Pinpoint the cell where the given text exists, returning its (X, Y) midpoint coordinate. 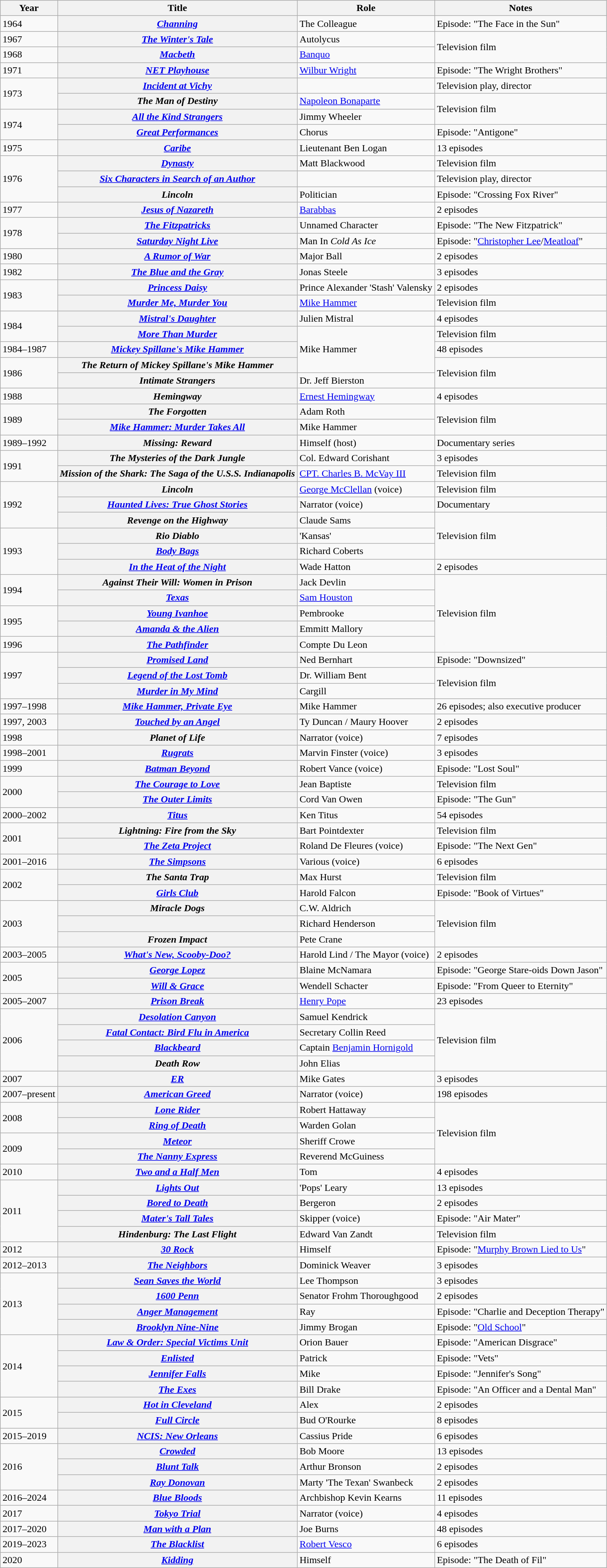
2006 (29, 1040)
Pembrooke (366, 613)
Episode: "Murphy Brown Lied to Us" (521, 1250)
Body Bags (178, 551)
The Exes (178, 1389)
1998 (29, 738)
Jesus of Nazareth (178, 210)
Rugrats (178, 753)
2014 (29, 1366)
1980 (29, 256)
1978 (29, 233)
Pete Crane (366, 939)
Role (366, 8)
2020 (29, 1560)
Caribe (178, 148)
Ring of Death (178, 1125)
Wade Hatton (366, 567)
Macbeth (178, 55)
1964 (29, 24)
Episode: "George Stare-oids Down Jason" (521, 970)
Episode: "Old School" (521, 1327)
Murder Me, Murder You (178, 303)
2016 (29, 1467)
All the Kind Strangers (178, 117)
Ty Duncan / Maury Hoover (366, 722)
Dr. William Bent (366, 675)
Murder in My Mind (178, 691)
George McClellan (voice) (366, 489)
George Lopez (178, 970)
Blackbeard (178, 1048)
Enlisted (178, 1358)
1971 (29, 70)
Girls Club (178, 892)
A Rumor of War (178, 256)
Lee Thompson (366, 1281)
Episode: "The New Fitzpatrick" (521, 225)
2015 (29, 1412)
Great Performances (178, 132)
Emmitt Mallory (366, 629)
Year (29, 8)
Mike Gates (366, 1079)
Tom (366, 1172)
Hemingway (178, 396)
Autolycus (366, 39)
Edward Van Zandt (366, 1234)
1600 Penn (178, 1296)
Episode: "Downsized" (521, 660)
Bart Pointdexter (366, 830)
Missing: Reward (178, 442)
Meteor (178, 1141)
Mistral's Daughter (178, 318)
11 episodes (521, 1498)
Lightning: Fire from the Sky (178, 830)
Intimate Strangers (178, 380)
1977 (29, 210)
2013 (29, 1304)
John Elias (366, 1063)
1989–1992 (29, 442)
Jimmy Brogan (366, 1327)
Adam Roth (366, 411)
1975 (29, 148)
Lights Out (178, 1188)
Captain Benjamin Hornigold (366, 1048)
Mike Hammer, Private Eye (178, 707)
Wendell Schacter (366, 986)
1986 (29, 373)
Hot in Cleveland (178, 1405)
2015–2019 (29, 1435)
Episode: "Christopher Lee/Meatloaf" (521, 241)
2017 (29, 1513)
ER (178, 1079)
Secretary Collin Reed (366, 1032)
The Zeta Project (178, 846)
1997, 2003 (29, 722)
Bergeron (366, 1203)
1997 (29, 675)
The Fitzpatricks (178, 225)
NET Playhouse (178, 70)
Touched by an Angel (178, 722)
2005 (29, 978)
Napoleon Bonaparte (366, 101)
Episode: "An Officer and a Dental Man" (521, 1389)
C.W. Aldrich (366, 908)
1974 (29, 124)
The Simpsons (178, 861)
The Blacklist (178, 1544)
2007 (29, 1079)
Claude Sams (366, 520)
2016–2024 (29, 1498)
54 episodes (521, 815)
Bud O'Rourke (366, 1420)
2007–present (29, 1094)
The Blue and the Gray (178, 272)
Law & Order: Special Victims Unit (178, 1343)
The Return of Mickey Spillane's Mike Hammer (178, 365)
Young Ivanhoe (178, 613)
The Nanny Express (178, 1156)
Episode: "Book of Virtues" (521, 892)
Frozen Impact (178, 939)
Dr. Jeff Bierston (366, 380)
Dominick Weaver (366, 1265)
'Kansas' (366, 536)
Harold Lind / The Mayor (voice) (366, 955)
Cargill (366, 691)
Jonas Steele (366, 272)
2009 (29, 1148)
Wilbur Wright (366, 70)
1993 (29, 551)
Batman Beyond (178, 769)
1982 (29, 272)
Arthur Bronson (366, 1467)
Alex (366, 1405)
Ray (366, 1312)
2000 (29, 792)
Revenge on the Highway (178, 520)
2008 (29, 1117)
2001 (29, 838)
Bored to Death (178, 1203)
1997–1998 (29, 707)
Lieutenant Ben Logan (366, 148)
Mater's Tall Tales (178, 1219)
1991 (29, 466)
Mike (366, 1374)
What's New, Scooby-Doo? (178, 955)
Chorus (366, 132)
Man In Cold As Ice (366, 241)
Episode: "The Death of Fil" (521, 1560)
Ken Titus (366, 815)
Episode: "The Face in the Sun" (521, 24)
1984 (29, 326)
American Greed (178, 1094)
The Pathfinder (178, 644)
Haunted Lives: True Ghost Stories (178, 505)
The Neighbors (178, 1265)
Harold Falcon (366, 892)
Cord Van Owen (366, 799)
Planet of Life (178, 738)
Kidding (178, 1560)
Compte Du Leon (366, 644)
The Santa Trap (178, 877)
1967 (29, 39)
26 episodes; also executive producer (521, 707)
Episode: "The Gun" (521, 799)
2002 (29, 885)
Episode: "From Queer to Eternity" (521, 986)
Princess Daisy (178, 287)
Dynasty (178, 163)
23 episodes (521, 1001)
1968 (29, 55)
Mickey Spillane's Mike Hammer (178, 349)
1984–1987 (29, 349)
2012–2013 (29, 1265)
Legend of the Lost Tomb (178, 675)
Patrick (366, 1358)
The Outer Limits (178, 799)
Blaine McNamara (366, 970)
Prince Alexander 'Stash' Valensky (366, 287)
2011 (29, 1211)
Title (178, 8)
Episode: "Lost Soul" (521, 769)
The Mysteries of the Dark Jungle (178, 458)
More Than Murder (178, 334)
Documentary (521, 505)
In the Heat of the Night (178, 567)
Banquo (366, 55)
Marvin Finster (voice) (366, 753)
Jack Devlin (366, 582)
1988 (29, 396)
The Winter's Tale (178, 39)
Episode: "Crossing Fox River" (521, 194)
Various (voice) (366, 861)
Samuel Kendrick (366, 1017)
30 Rock (178, 1250)
1999 (29, 769)
Against Their Will: Women in Prison (178, 582)
Episode: "American Disgrace" (521, 1343)
The Colleague (366, 24)
Promised Land (178, 660)
Notes (521, 8)
7 episodes (521, 738)
1992 (29, 505)
Full Circle (178, 1420)
Himself (host) (366, 442)
1994 (29, 590)
Unnamed Character (366, 225)
2005–2007 (29, 1001)
Max Hurst (366, 877)
Jimmy Wheeler (366, 117)
Senator Frohm Thoroughgood (366, 1296)
Blunt Talk (178, 1467)
Jennifer Falls (178, 1374)
Hindenburg: The Last Flight (178, 1234)
Major Ball (366, 256)
Will & Grace (178, 986)
CPT. Charles B. McVay III (366, 474)
Miracle Dogs (178, 908)
Bob Moore (366, 1451)
Matt Blackwood (366, 163)
2003–2005 (29, 955)
Desolation Canyon (178, 1017)
Episode: "Jennifer's Song" (521, 1374)
Ned Bernhart (366, 660)
The Man of Destiny (178, 101)
Robert Vance (voice) (366, 769)
Anger Management (178, 1312)
1973 (29, 93)
Warden Golan (366, 1125)
Roland De Fleures (voice) (366, 846)
Mission of the Shark: The Saga of the U.S.S. Indianapolis (178, 474)
2003 (29, 923)
Sam Houston (366, 598)
Barabbas (366, 210)
2010 (29, 1172)
Skipper (voice) (366, 1219)
Richard Coberts (366, 551)
Episode: "Vets" (521, 1358)
Sean Saves the World (178, 1281)
Prison Break (178, 1001)
2012 (29, 1250)
The Courage to Love (178, 784)
Saturday Night Live (178, 241)
'Pops' Leary (366, 1188)
2019–2023 (29, 1544)
Titus (178, 815)
1996 (29, 644)
Amanda & the Alien (178, 629)
Julien Mistral (366, 318)
Episode: "Air Mater" (521, 1219)
Reverend McGuiness (366, 1156)
Ray Donovan (178, 1482)
Mike Hammer: Murder Takes All (178, 427)
Robert Hattaway (366, 1110)
Bill Drake (366, 1389)
Orion Bauer (366, 1343)
Incident at Vichy (178, 86)
Brooklyn Nine-Nine (178, 1327)
Marty 'The Texan' Swanbeck (366, 1482)
Two and a Half Men (178, 1172)
1995 (29, 621)
2000–2002 (29, 815)
8 episodes (521, 1420)
1983 (29, 295)
1998–2001 (29, 753)
198 episodes (521, 1094)
Rio Diablo (178, 536)
Cassius Pride (366, 1435)
Six Characters in Search of an Author (178, 179)
Richard Henderson (366, 923)
Blue Bloods (178, 1498)
Documentary series (521, 442)
Ernest Hemingway (366, 396)
Tokyo Trial (178, 1513)
Col. Edward Corishant (366, 458)
1976 (29, 179)
Crowded (178, 1451)
Death Row (178, 1063)
Archbishop Kevin Kearns (366, 1498)
Episode: "Charlie and Deception Therapy" (521, 1312)
Channing (178, 24)
2017–2020 (29, 1529)
Jean Baptiste (366, 784)
2001–2016 (29, 861)
Sheriff Crowe (366, 1141)
Episode: "Antigone" (521, 132)
Politician (366, 194)
Fatal Contact: Bird Flu in America (178, 1032)
The Forgotten (178, 411)
Man with a Plan (178, 1529)
Episode: "The Wright Brothers" (521, 70)
Robert Vesco (366, 1544)
Joe Burns (366, 1529)
Lone Rider (178, 1110)
Texas (178, 598)
NCIS: New Orleans (178, 1435)
Henry Pope (366, 1001)
Episode: "The Next Gen" (521, 846)
1989 (29, 419)
